Extract the [X, Y] coordinate from the center of the cell holding the provided text.  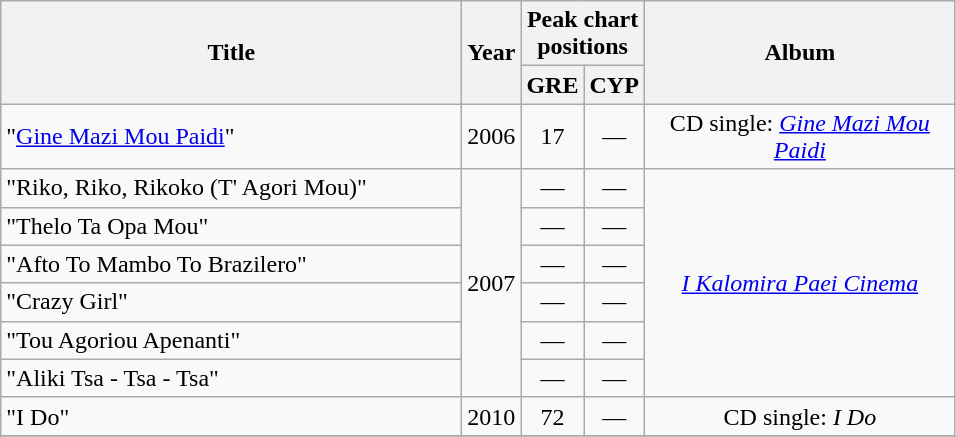
Year [492, 52]
Title [232, 52]
GRE [552, 85]
2007 [492, 283]
72 [552, 416]
"I Do" [232, 416]
CYP [614, 85]
"Gine Mazi Mou Paidi" [232, 136]
Peak chart positions [582, 34]
I Kalomira Paei Cinema [800, 283]
"Riko, Riko, Rikoko (T' Agori Mou)" [232, 188]
17 [552, 136]
CD single: I Do [800, 416]
"Aliki Tsa - Tsa - Tsa" [232, 378]
2006 [492, 136]
Album [800, 52]
"Thelo Ta Opa Mou" [232, 226]
2010 [492, 416]
"Tou Agoriou Apenanti" [232, 340]
CD single: Gine Mazi Mou Paidi [800, 136]
"Crazy Girl" [232, 302]
"Afto To Mambo To Brazilero" [232, 264]
